Extract the (x, y) coordinate from the center of the cell holding the provided text.  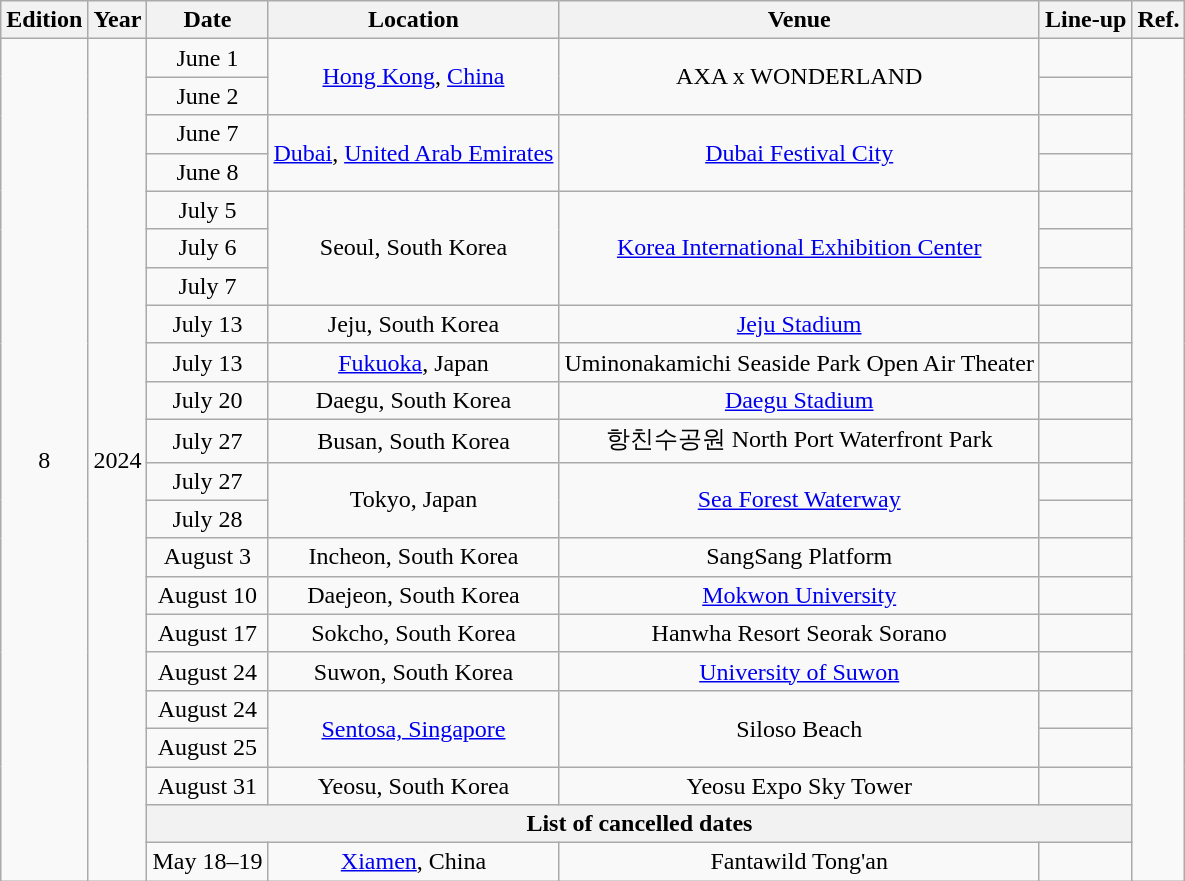
Busan, South Korea (414, 440)
Tokyo, Japan (414, 500)
Sentosa, Singapore (414, 728)
Siloso Beach (799, 728)
항친수공원 North Port Waterfront Park (799, 440)
Jeju, South Korea (414, 324)
Sea Forest Waterway (799, 500)
Daegu Stadium (799, 400)
AXA x WONDERLAND (799, 77)
Incheon, South Korea (414, 557)
8 (44, 460)
2024 (118, 460)
Seoul, South Korea (414, 248)
Korea International Exhibition Center (799, 248)
July 7 (208, 286)
Fukuoka, Japan (414, 362)
Dubai Festival City (799, 153)
Daejeon, South Korea (414, 595)
August 3 (208, 557)
August 10 (208, 595)
SangSang Platform (799, 557)
University of Suwon (799, 671)
Line-up (1085, 20)
Dubai, United Arab Emirates (414, 153)
Jeju Stadium (799, 324)
Location (414, 20)
June 7 (208, 134)
July 5 (208, 210)
Edition (44, 20)
August 17 (208, 633)
Yeosu Expo Sky Tower (799, 785)
June 2 (208, 96)
Venue (799, 20)
Sokcho, South Korea (414, 633)
July 6 (208, 248)
Ref. (1158, 20)
May 18–19 (208, 862)
Fantawild Tong'an (799, 862)
July 28 (208, 519)
Year (118, 20)
List of cancelled dates (640, 824)
Xiamen, China (414, 862)
Mokwon University (799, 595)
June 8 (208, 172)
Yeosu, South Korea (414, 785)
August 31 (208, 785)
June 1 (208, 58)
Date (208, 20)
Uminonakamichi Seaside Park Open Air Theater (799, 362)
July 20 (208, 400)
Suwon, South Korea (414, 671)
Daegu, South Korea (414, 400)
Hanwha Resort Seorak Sorano (799, 633)
August 25 (208, 747)
Hong Kong, China (414, 77)
